Return (X, Y) of the center of cell containing provided text 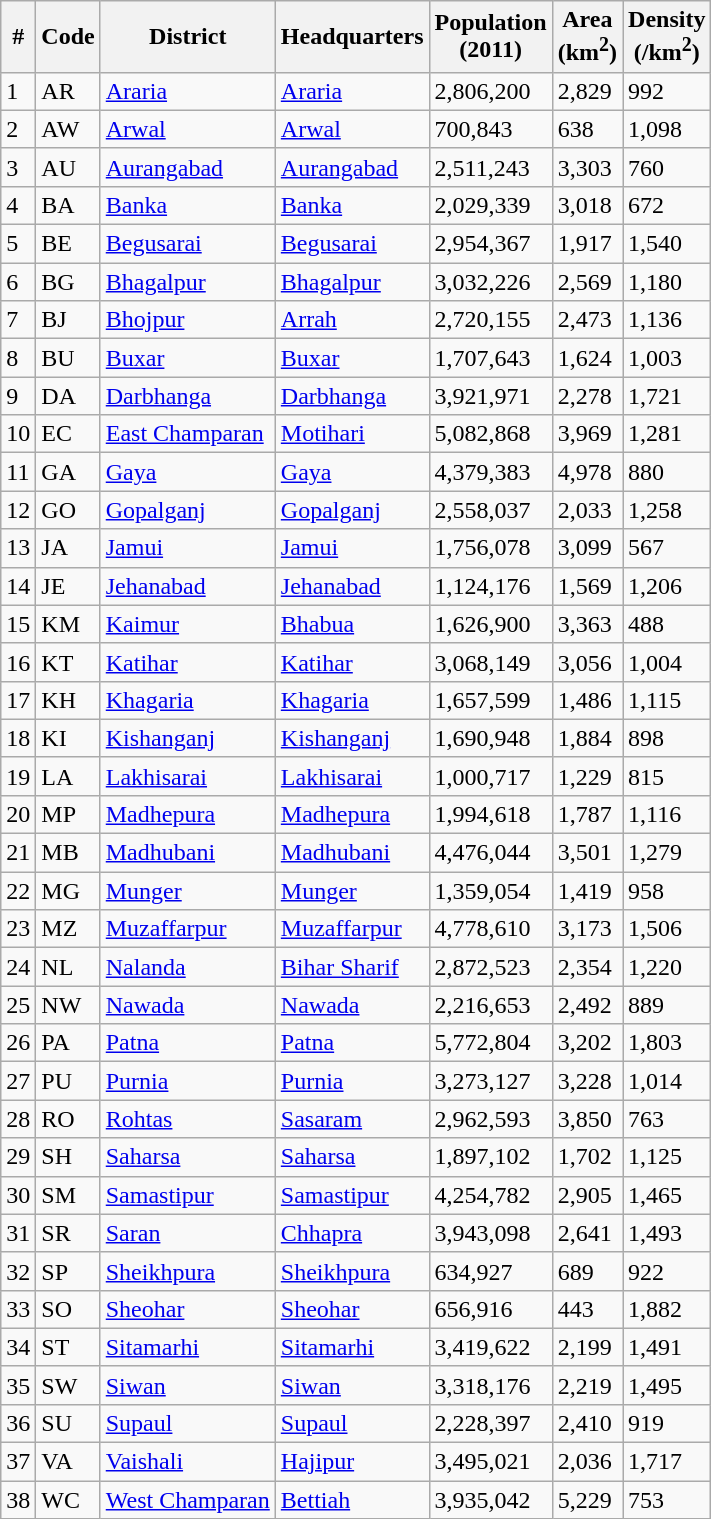
5,082,868 (490, 434)
SH (68, 1157)
RO (68, 1119)
Population (2011) (490, 37)
Arrah (352, 320)
656,916 (490, 1309)
East Champaran (188, 434)
4,379,383 (490, 472)
1,690,948 (490, 738)
Sasaram (352, 1119)
2,806,200 (490, 91)
BG (68, 282)
3,068,149 (490, 662)
1,495 (667, 1385)
889 (667, 1005)
SM (68, 1195)
3,363 (587, 624)
2,036 (587, 1462)
488 (667, 624)
PA (68, 1043)
1,506 (667, 929)
922 (667, 1271)
29 (18, 1157)
880 (667, 472)
West Champaran (188, 1500)
MP (68, 814)
1,493 (667, 1233)
30 (18, 1195)
VA (68, 1462)
1,279 (667, 853)
KH (68, 700)
3,419,622 (490, 1347)
DA (68, 396)
4 (18, 205)
2 (18, 129)
Saran (188, 1233)
634,927 (490, 1271)
2,558,037 (490, 510)
GA (68, 472)
1,624 (587, 358)
PU (68, 1081)
3,501 (587, 853)
638 (587, 129)
672 (667, 205)
3,850 (587, 1119)
JA (68, 548)
21 (18, 853)
16 (18, 662)
1,206 (667, 586)
8 (18, 358)
1,702 (587, 1157)
KI (68, 738)
1,229 (587, 776)
1,491 (667, 1347)
1,281 (667, 434)
3,303 (587, 167)
2,720,155 (490, 320)
3,228 (587, 1081)
3,018 (587, 205)
2,410 (587, 1423)
700,843 (490, 129)
6 (18, 282)
443 (587, 1309)
4,254,782 (490, 1195)
2,872,523 (490, 967)
1,756,078 (490, 548)
1,657,599 (490, 700)
1,125 (667, 1157)
992 (667, 91)
3,943,098 (490, 1233)
23 (18, 929)
KM (68, 624)
26 (18, 1043)
14 (18, 586)
1,721 (667, 396)
Rohtas (188, 1119)
763 (667, 1119)
2,473 (587, 320)
1,994,618 (490, 814)
GO (68, 510)
1,136 (667, 320)
2,829 (587, 91)
3,318,176 (490, 1385)
1,884 (587, 738)
17 (18, 700)
1,897,102 (490, 1157)
LA (68, 776)
1,540 (667, 244)
# (18, 37)
MZ (68, 929)
1,917 (587, 244)
EC (68, 434)
2,641 (587, 1233)
1,803 (667, 1043)
SW (68, 1385)
1,014 (667, 1081)
24 (18, 967)
2,228,397 (490, 1423)
3,032,226 (490, 282)
28 (18, 1119)
958 (667, 891)
WC (68, 1500)
12 (18, 510)
1,569 (587, 586)
2,216,653 (490, 1005)
AW (68, 129)
815 (667, 776)
3,921,971 (490, 396)
1,787 (587, 814)
4,978 (587, 472)
1,115 (667, 700)
1,116 (667, 814)
3,173 (587, 929)
Kaimur (188, 624)
Headquarters (352, 37)
SR (68, 1233)
3,969 (587, 434)
1,486 (587, 700)
33 (18, 1309)
Area (km2) (587, 37)
BJ (68, 320)
1,465 (667, 1195)
760 (667, 167)
Chhapra (352, 1233)
1,626,900 (490, 624)
898 (667, 738)
22 (18, 891)
2,219 (587, 1385)
31 (18, 1233)
MB (68, 853)
32 (18, 1271)
1,707,643 (490, 358)
AU (68, 167)
7 (18, 320)
35 (18, 1385)
2,492 (587, 1005)
1,098 (667, 129)
1,220 (667, 967)
36 (18, 1423)
SO (68, 1309)
Bhabua (352, 624)
1,000,717 (490, 776)
567 (667, 548)
38 (18, 1500)
18 (18, 738)
1,419 (587, 891)
15 (18, 624)
5,772,804 (490, 1043)
37 (18, 1462)
BA (68, 205)
1,258 (667, 510)
9 (18, 396)
Vaishali (188, 1462)
1,882 (667, 1309)
3,099 (587, 548)
Hajipur (352, 1462)
10 (18, 434)
2,962,593 (490, 1119)
753 (667, 1500)
13 (18, 548)
3,202 (587, 1043)
Code (68, 37)
19 (18, 776)
AR (68, 91)
Density (/km2) (667, 37)
Bettiah (352, 1500)
3,056 (587, 662)
919 (667, 1423)
SP (68, 1271)
NL (68, 967)
1,004 (667, 662)
20 (18, 814)
2,029,339 (490, 205)
Bihar Sharif (352, 967)
27 (18, 1081)
ST (68, 1347)
5,229 (587, 1500)
1,124,176 (490, 586)
BU (68, 358)
Bhojpur (188, 320)
MG (68, 891)
SU (68, 1423)
3,935,042 (490, 1500)
KT (68, 662)
2,954,367 (490, 244)
2,278 (587, 396)
3 (18, 167)
689 (587, 1271)
2,569 (587, 282)
Nalanda (188, 967)
1,359,054 (490, 891)
1 (18, 91)
JE (68, 586)
1,180 (667, 282)
4,778,610 (490, 929)
5 (18, 244)
2,199 (587, 1347)
2,033 (587, 510)
2,354 (587, 967)
25 (18, 1005)
1,003 (667, 358)
2,905 (587, 1195)
11 (18, 472)
34 (18, 1347)
3,495,021 (490, 1462)
NW (68, 1005)
2,511,243 (490, 167)
BE (68, 244)
1,717 (667, 1462)
District (188, 37)
3,273,127 (490, 1081)
4,476,044 (490, 853)
Motihari (352, 434)
